Extract the [x, y] coordinate from the center of the cell holding the provided text.  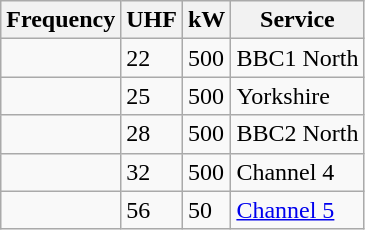
Service [298, 20]
56 [152, 210]
UHF [152, 20]
28 [152, 134]
50 [206, 210]
BBC2 North [298, 134]
BBC1 North [298, 58]
32 [152, 172]
Frequency [61, 20]
22 [152, 58]
Channel 5 [298, 210]
Yorkshire [298, 96]
kW [206, 20]
25 [152, 96]
Channel 4 [298, 172]
